Capture the cell that displays the provided text and extract its (X, Y) central coordinate. 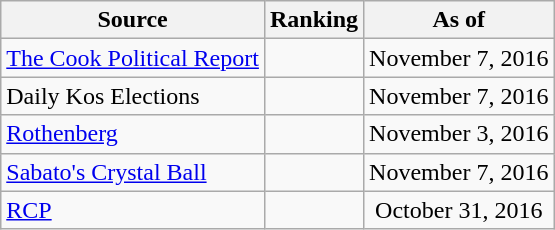
Source (133, 20)
November 3, 2016 (459, 134)
Daily Kos Elections (133, 96)
October 31, 2016 (459, 210)
As of (459, 20)
Rothenberg (133, 134)
The Cook Political Report (133, 58)
Ranking (314, 20)
RCP (133, 210)
Sabato's Crystal Ball (133, 172)
